Identify which cell holds the provided text, then report its (x, y) central coordinate. 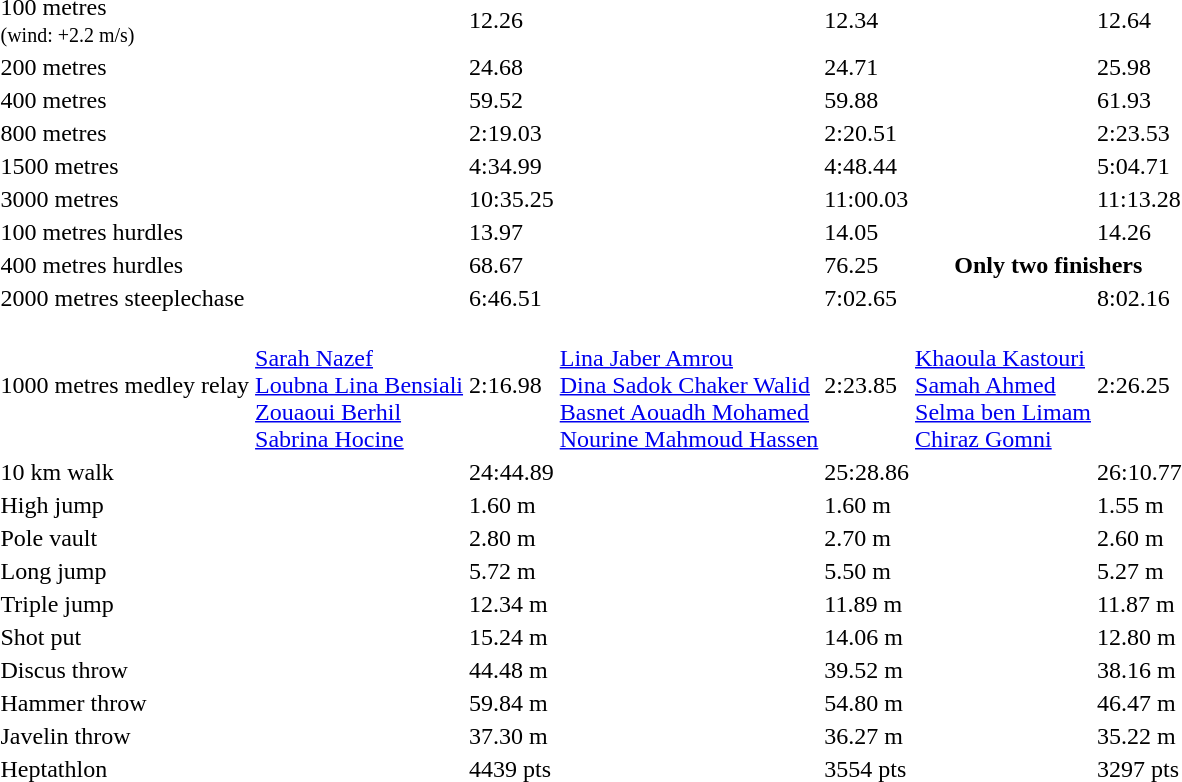
2:16.98 (512, 385)
54.80 m (867, 703)
Sarah NazefLoubna Lina BensialiZouaoui BerhilSabrina Hocine (360, 385)
4:34.99 (512, 166)
11.89 m (867, 604)
39.52 m (867, 670)
14.05 (867, 232)
12.34 m (512, 604)
5.50 m (867, 571)
11:00.03 (867, 199)
68.67 (512, 265)
Khaoula KastouriSamah AhmedSelma ben LimamChiraz Gomni (1004, 385)
6:46.51 (512, 298)
10:35.25 (512, 199)
Lina Jaber AmrouDina Sadok Chaker WalidBasnet Aouadh MohamedNourine Mahmoud Hassen (689, 385)
2.70 m (867, 538)
15.24 m (512, 637)
14.06 m (867, 637)
37.30 m (512, 736)
59.52 (512, 100)
4:48.44 (867, 166)
24:44.89 (512, 472)
2:19.03 (512, 133)
25:28.86 (867, 472)
7:02.65 (867, 298)
24.68 (512, 67)
76.25 (867, 265)
44.48 m (512, 670)
13.97 (512, 232)
5.72 m (512, 571)
2:20.51 (867, 133)
24.71 (867, 67)
59.88 (867, 100)
2:23.85 (867, 385)
36.27 m (867, 736)
2.80 m (512, 538)
59.84 m (512, 703)
